Provide the [x, y] coordinate of the cell's center where the given text is located.  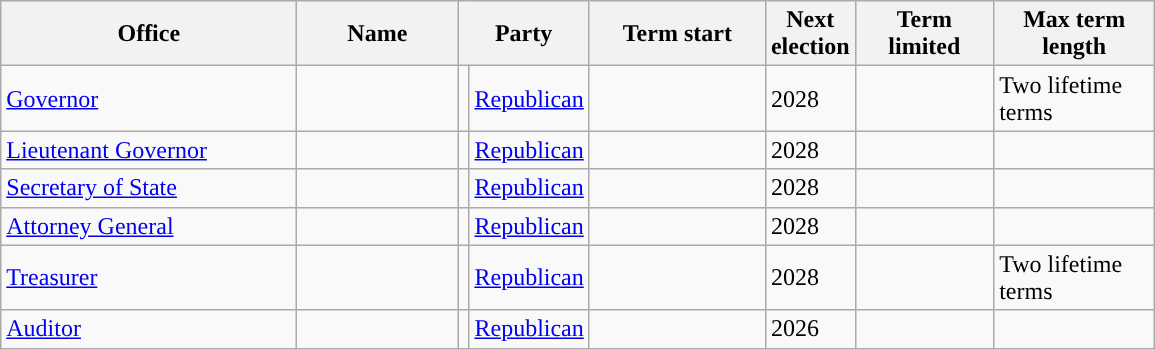
Term limited [924, 34]
Party [524, 34]
Secretary of State [149, 188]
Governor [149, 98]
Next election [810, 34]
Name [378, 34]
Office [149, 34]
Max term length [1074, 34]
Lieutenant Governor [149, 150]
Attorney General [149, 226]
Treasurer [149, 278]
Term start [677, 34]
2026 [810, 329]
Auditor [149, 329]
